Detect which cell encompasses the target text, then output its [X, Y] center coordinate. 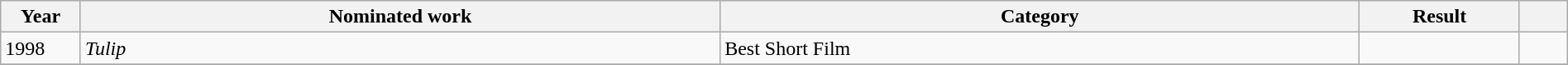
Year [41, 17]
Tulip [400, 48]
Best Short Film [1040, 48]
Nominated work [400, 17]
Result [1439, 17]
Category [1040, 17]
1998 [41, 48]
